For the text-containing cell, return its midpoint in (x, y) coordinate format. 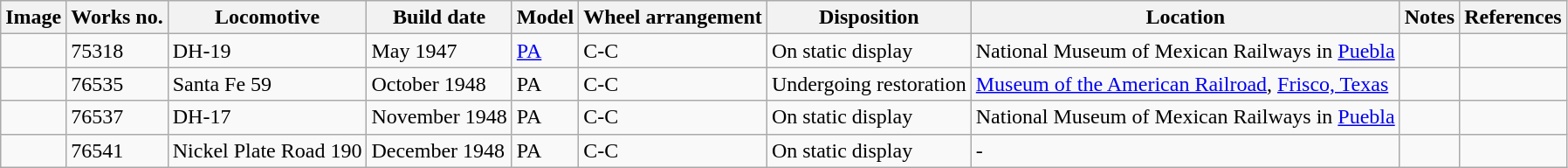
Build date (439, 17)
DH-19 (267, 51)
December 1948 (439, 150)
75318 (117, 51)
- (1186, 150)
Works no. (117, 17)
Nickel Plate Road 190 (267, 150)
Disposition (869, 17)
DH-17 (267, 117)
Locomotive (267, 17)
76535 (117, 84)
October 1948 (439, 84)
Museum of the American Railroad, Frisco, Texas (1186, 84)
May 1947 (439, 51)
Santa Fe 59 (267, 84)
Wheel arrangement (673, 17)
Notes (1429, 17)
Model (545, 17)
November 1948 (439, 117)
Image (33, 17)
76537 (117, 117)
Location (1186, 17)
76541 (117, 150)
Undergoing restoration (869, 84)
References (1514, 17)
